Identify which cell holds the provided text, then report its (x, y) central coordinate. 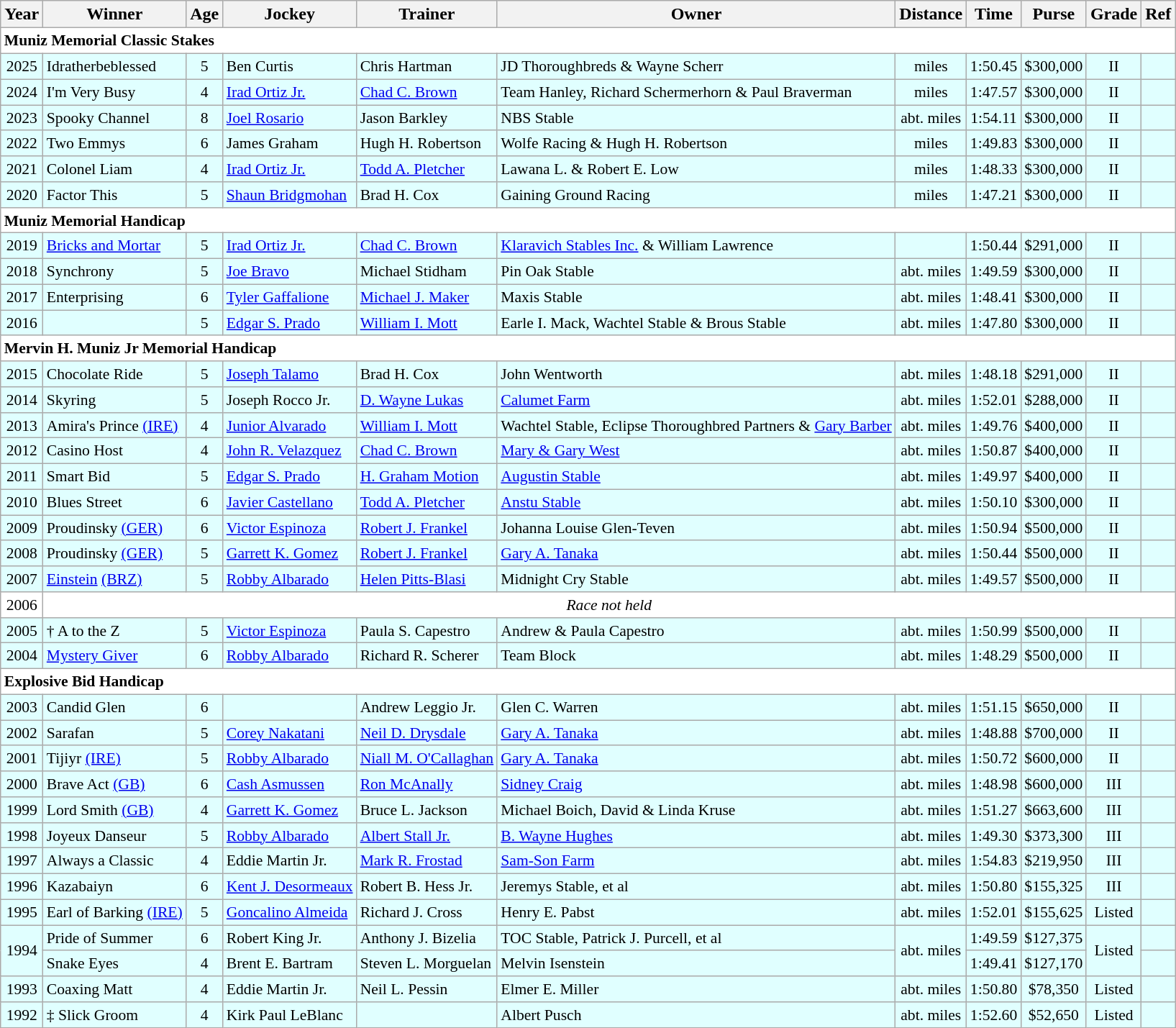
John Wentworth (696, 374)
1:51.27 (994, 810)
2002 (22, 733)
2013 (22, 425)
2008 (22, 553)
Anthony J. Bizelia (427, 938)
2019 (22, 246)
Anstu Stable (696, 502)
Sarafan (115, 733)
Factor This (115, 195)
Time (994, 14)
$155,325 (1053, 886)
Bruce L. Jackson (427, 810)
Michael Stidham (427, 271)
Richard R. Scherer (427, 656)
Ben Curtis (290, 66)
Colonel Liam (115, 169)
Spooky Channel (115, 118)
Junior Alvarado (290, 425)
Sidney Craig (696, 784)
2007 (22, 579)
Melvin Isenstein (696, 963)
1:52.60 (994, 1015)
2009 (22, 528)
Bricks and Mortar (115, 246)
$700,000 (1053, 733)
2014 (22, 400)
Chris Hartman (427, 66)
Neil L. Pessin (427, 989)
Owner (696, 14)
Pride of Summer (115, 938)
Javier Castellano (290, 502)
Amira's Prince (IRE) (115, 425)
Pin Oak Stable (696, 271)
1995 (22, 912)
Hugh H. Robertson (427, 143)
2006 (22, 605)
Goncalino Almeida (290, 912)
Shaun Bridgmohan (290, 195)
Jockey (290, 14)
1996 (22, 886)
2000 (22, 784)
1:49.97 (994, 476)
1:47.57 (994, 92)
Steven L. Morguelan (427, 963)
Idratherbeblessed (115, 66)
Lawana L. & Robert E. Low (696, 169)
Robert B. Hess Jr. (427, 886)
$373,300 (1053, 835)
$650,000 (1053, 707)
I'm Very Busy (115, 92)
1:49.30 (994, 835)
Brent E. Bartram (290, 963)
Mary & Gary West (696, 451)
2012 (22, 451)
1:48.88 (994, 733)
1:50.45 (994, 66)
1:48.98 (994, 784)
1:54.11 (994, 118)
2024 (22, 92)
Mystery Giver (115, 656)
John R. Velazquez (290, 451)
Midnight Cry Stable (696, 579)
2011 (22, 476)
2020 (22, 195)
2001 (22, 758)
$52,650 (1053, 1015)
Blues Street (115, 502)
2005 (22, 630)
Race not held (609, 605)
Kent J. Desormeaux (290, 886)
Helen Pitts-Blasi (427, 579)
1:50.94 (994, 528)
Brave Act (GB) (115, 784)
$219,950 (1053, 861)
$663,600 (1053, 810)
Lord Smith (GB) (115, 810)
Snake Eyes (115, 963)
D. Wayne Lukas (427, 400)
Earle I. Mack, Wachtel Stable & Brous Stable (696, 323)
1:48.41 (994, 297)
1:49.41 (994, 963)
1:51.15 (994, 707)
Albert Pusch (696, 1015)
2021 (22, 169)
Niall M. O'Callaghan (427, 758)
Skyring (115, 400)
1:48.29 (994, 656)
Muniz Memorial Classic Stakes (588, 41)
Ron McAnally (427, 784)
2016 (22, 323)
1992 (22, 1015)
Mervin H. Muniz Jr Memorial Handicap (588, 348)
Andrew Leggio Jr. (427, 707)
Jeremys Stable, et al (696, 886)
2003 (22, 707)
Mark R. Frostad (427, 861)
Muniz Memorial Handicap (588, 220)
Corey Nakatani (290, 733)
2015 (22, 374)
Grade (1113, 14)
$288,000 (1053, 400)
Joyeux Danseur (115, 835)
1:48.33 (994, 169)
2017 (22, 297)
Michael J. Maker (427, 297)
James Graham (290, 143)
Tyler Gaffalione (290, 297)
1:47.80 (994, 323)
1:49.83 (994, 143)
Kirk Paul LeBlanc (290, 1015)
B. Wayne Hughes (696, 835)
Earl of Barking (IRE) (115, 912)
2010 (22, 502)
Richard J. Cross (427, 912)
Wolfe Racing & Hugh H. Robertson (696, 143)
8 (204, 118)
Age (204, 14)
Gaining Ground Racing (696, 195)
2025 (22, 66)
1:50.87 (994, 451)
Winner (115, 14)
1999 (22, 810)
Enterprising (115, 297)
TOC Stable, Patrick J. Purcell, et al (696, 938)
Tijiyr (IRE) (115, 758)
Kazabaiyn (115, 886)
Glen C. Warren (696, 707)
$127,375 (1053, 938)
$155,625 (1053, 912)
1997 (22, 861)
Henry E. Pabst (696, 912)
Wachtel Stable, Eclipse Thoroughbred Partners & Gary Barber (696, 425)
Team Block (696, 656)
2018 (22, 271)
Augustin Stable (696, 476)
$78,350 (1053, 989)
1:54.83 (994, 861)
2022 (22, 143)
Explosive Bid Handicap (588, 681)
Joe Bravo (290, 271)
Casino Host (115, 451)
NBS Stable (696, 118)
1994 (22, 951)
Klaravich Stables Inc. & William Lawrence (696, 246)
Joseph Talamo (290, 374)
Joel Rosario (290, 118)
1:48.18 (994, 374)
Maxis Stable (696, 297)
Michael Boich, David & Linda Kruse (696, 810)
Ref (1158, 14)
1:47.21 (994, 195)
Elmer E. Miller (696, 989)
1998 (22, 835)
Candid Glen (115, 707)
Albert Stall Jr. (427, 835)
Synchrony (115, 271)
Andrew & Paula Capestro (696, 630)
Smart Bid (115, 476)
H. Graham Motion (427, 476)
1:50.10 (994, 502)
Robert King Jr. (290, 938)
Sam-Son Farm (696, 861)
Year (22, 14)
Two Emmys (115, 143)
† A to the Z (115, 630)
2023 (22, 118)
Neil D. Drysdale (427, 733)
1:50.72 (994, 758)
Always a Classic (115, 861)
Calumet Farm (696, 400)
Einstein (BRZ) (115, 579)
1:49.76 (994, 425)
Jason Barkley (427, 118)
Cash Asmussen (290, 784)
Distance (931, 14)
1:49.57 (994, 579)
Chocolate Ride (115, 374)
Trainer (427, 14)
Purse (1053, 14)
Team Hanley, Richard Schermerhorn & Paul Braverman (696, 92)
1:50.99 (994, 630)
Coaxing Matt (115, 989)
Paula S. Capestro (427, 630)
2004 (22, 656)
Johanna Louise Glen-Teven (696, 528)
1993 (22, 989)
JD Thoroughbreds & Wayne Scherr (696, 66)
$127,170 (1053, 963)
Joseph Rocco Jr. (290, 400)
‡ Slick Groom (115, 1015)
